Return [x, y] of the center of cell containing provided text 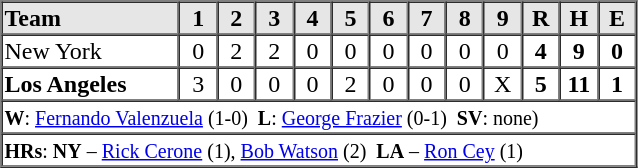
H [579, 18]
7 [427, 18]
W: Fernando Valenzuela (1-0) L: George Frazier (0-1) SV: none) [319, 116]
E [617, 18]
Los Angeles [91, 84]
R [541, 18]
Team [91, 18]
6 [388, 18]
8 [465, 18]
11 [579, 84]
X [503, 84]
New York [91, 50]
HRs: NY – Rick Cerone (1), Bob Watson (2) LA – Ron Cey (1) [319, 150]
